Extract the [x, y] coordinate from the center of the cell holding the provided text.  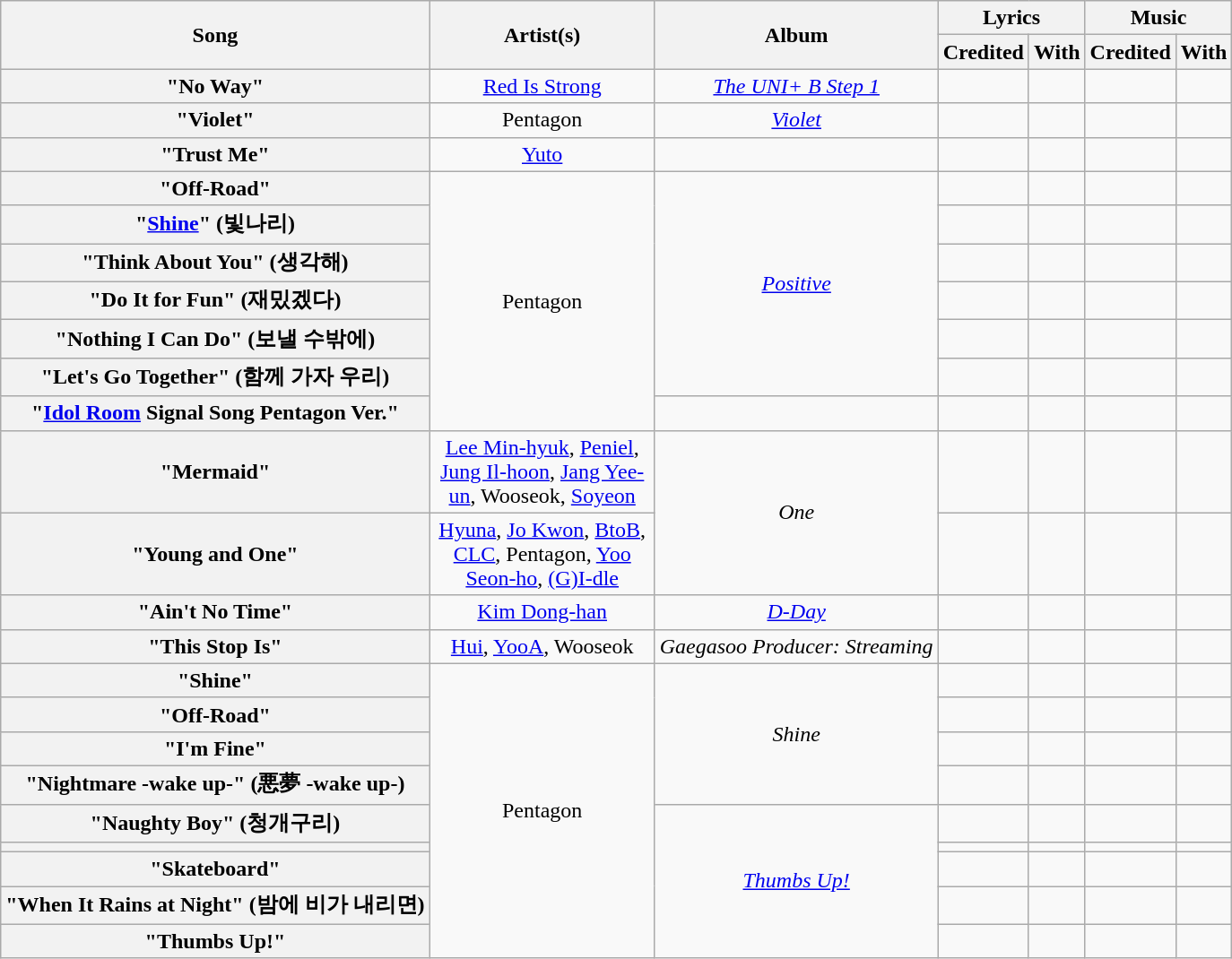
Hyuna, Jo Kwon, BtoB, CLC, Pentagon, Yoo Seon-ho, (G)I-dle [542, 554]
Artist(s) [542, 35]
"I'm Fine" [215, 748]
One [796, 513]
"Ain't No Time" [215, 612]
Red Is Strong [542, 86]
Music [1158, 18]
"Do It for Fun" (재밌겠다) [215, 301]
The UNI+ B Step 1 [796, 86]
"When It Rains at Night" (밤에 비가 내리면) [215, 905]
"Nightmare -wake up-" (悪夢 -wake up-) [215, 785]
"Naughty Boy" (청개구리) [215, 823]
"Idol Room Signal Song Pentagon Ver." [215, 413]
"This Stop Is" [215, 646]
"No Way" [215, 86]
Thumbs Up! [796, 881]
Kim Dong-han [542, 612]
Lee Min-hyuk, Peniel, Jung Il-hoon, Jang Yee-un, Wooseok, Soyeon [542, 471]
Hui, YooA, Wooseok [542, 646]
"Shine" [215, 680]
Positive [796, 283]
Song [215, 35]
Lyrics [1011, 18]
Album [796, 35]
"Shine" (빛나리) [215, 224]
"Trust Me" [215, 154]
"Let's Go Together" (함께 가자 우리) [215, 376]
D-Day [796, 612]
"Skateboard" [215, 869]
"Mermaid" [215, 471]
"Young and One" [215, 554]
"Thumbs Up!" [215, 941]
Shine [796, 733]
"Violet" [215, 120]
"Think About You" (생각해) [215, 264]
Violet [796, 120]
Gaegasoo Producer: Streaming [796, 646]
Yuto [542, 154]
"Nothing I Can Do" (보낼 수밖에) [215, 339]
